For the text-containing cell, return its midpoint in [x, y] coordinate format. 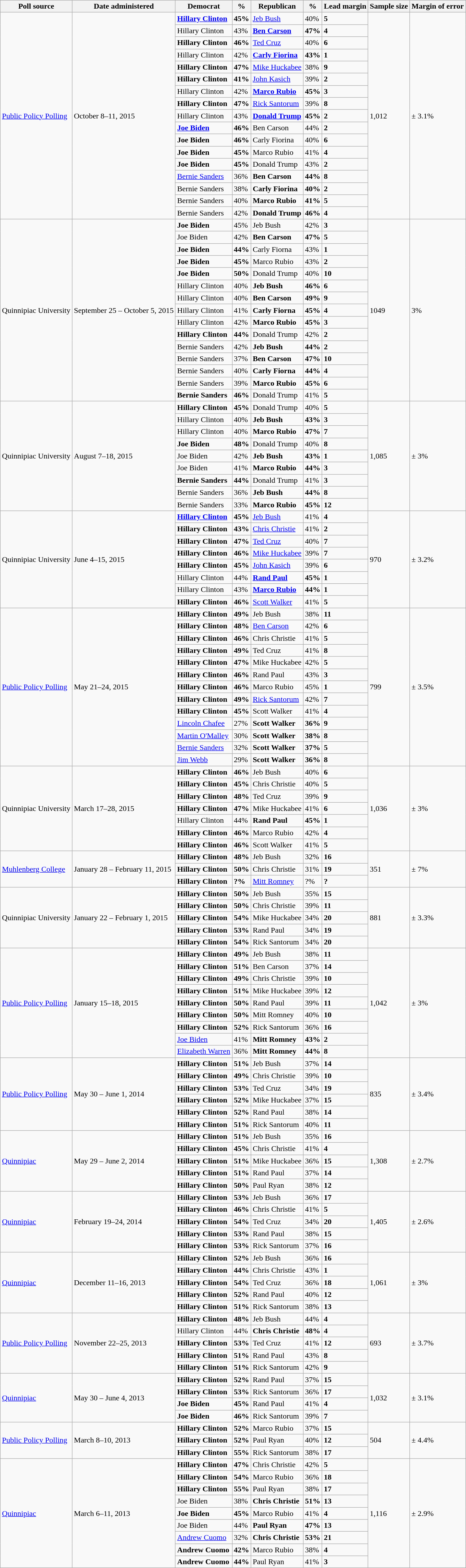
Jim Webb [204, 760]
1,308 [389, 1161]
3% [438, 310]
? [345, 881]
1,061 [389, 1282]
1,012 [389, 116]
835 [389, 1094]
March 6–11, 2013 [124, 1513]
Martin O'Malley [204, 735]
27% [242, 723]
March 8–10, 2013 [124, 1440]
January 15–18, 2015 [124, 1003]
December 11–16, 2013 [124, 1282]
351 [389, 869]
Date administered [124, 6]
± 2.9% [438, 1513]
Sample size [389, 6]
May 21–24, 2015 [124, 687]
± 2.7% [438, 1161]
799 [389, 687]
1,042 [389, 1003]
Republican [277, 6]
1,032 [389, 1398]
November 22–25, 2013 [124, 1343]
970 [389, 559]
881 [389, 918]
Elizabeth Warren [204, 1051]
September 25 – October 5, 2015 [124, 310]
33% [242, 504]
Lincoln Chafee [204, 723]
January 28 – February 11, 2015 [124, 869]
1,085 [389, 456]
May 30 – June 4, 2013 [124, 1398]
Margin of error [438, 6]
29% [242, 760]
Poll source [36, 6]
± 3.4% [438, 1094]
May 29 – June 2, 2014 [124, 1161]
Lead margin [345, 6]
693 [389, 1343]
March 17–28, 2015 [124, 808]
January 22 – February 1, 2015 [124, 918]
± 3.5% [438, 687]
± 3.7% [438, 1343]
June 4–15, 2015 [124, 559]
1,036 [389, 808]
August 7–18, 2015 [124, 456]
1,116 [389, 1513]
1049 [389, 310]
31% [313, 869]
February 19–24, 2014 [124, 1222]
504 [389, 1440]
October 8–11, 2015 [124, 116]
± 3.2% [438, 559]
± 4.4% [438, 1440]
Muhlenberg College [36, 869]
Democrat [204, 6]
± 2.6% [438, 1222]
± 3.3% [438, 918]
May 30 – June 1, 2014 [124, 1094]
21 [345, 1538]
1,405 [389, 1222]
30% [242, 735]
± 7% [438, 869]
